Scan for the cell matching the given text and deliver its (X, Y) coordinate at center. 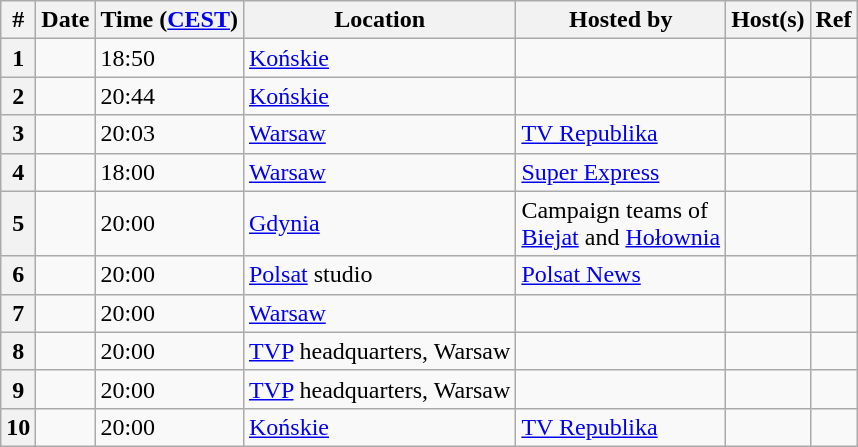
5 (18, 224)
8 (18, 351)
Campaign teams ofBiejat and Hołownia (621, 224)
18:00 (170, 172)
Time (CEST) (170, 20)
Super Express (621, 172)
# (18, 20)
Host(s) (768, 20)
6 (18, 275)
Gdynia (379, 224)
10 (18, 427)
4 (18, 172)
Location (379, 20)
18:50 (170, 58)
20:03 (170, 134)
7 (18, 313)
Polsat News (621, 275)
Ref (834, 20)
1 (18, 58)
3 (18, 134)
9 (18, 389)
2 (18, 96)
Date (66, 20)
Hosted by (621, 20)
Polsat studio (379, 275)
20:44 (170, 96)
